Provide the (x, y) coordinate of the cell's center where the given text is located.  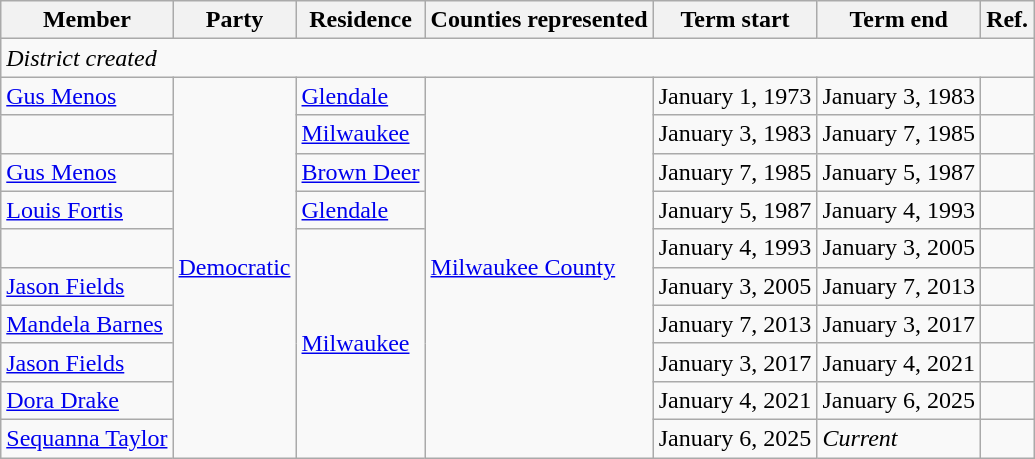
Counties represented (539, 20)
Ref. (1008, 20)
Sequanna Taylor (87, 438)
Current (899, 438)
Residence (360, 20)
Term end (899, 20)
Term start (735, 20)
Brown Deer (360, 172)
Milwaukee County (539, 268)
Democratic (234, 268)
Party (234, 20)
Dora Drake (87, 400)
Louis Fortis (87, 210)
District created (518, 58)
Member (87, 20)
Mandela Barnes (87, 324)
January 1, 1973 (735, 96)
